Scan for the cell matching the given text and deliver its (x, y) coordinate at center. 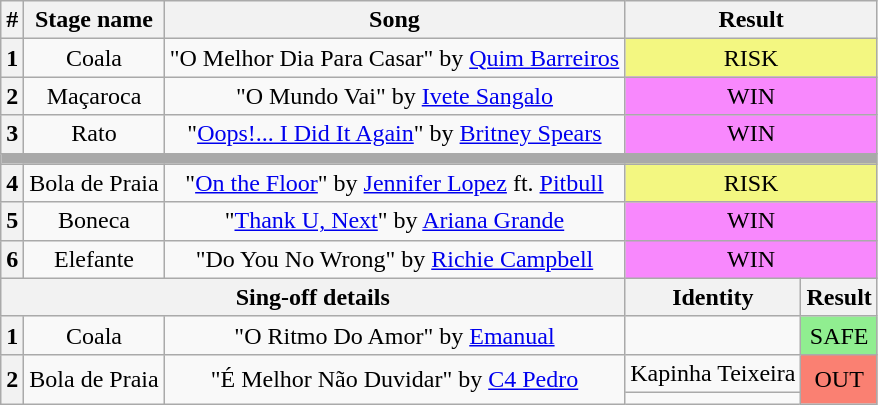
Kapinha Teixeira (713, 373)
"On the Floor" by Jennifer Lopez ft. Pitbull (394, 183)
Identity (713, 297)
"O Ritmo Do Amor" by Emanual (394, 335)
"O Mundo Vai" by Ivete Sangalo (394, 96)
Rato (94, 134)
6 (12, 259)
"Oops!... I Did It Again" by Britney Spears (394, 134)
4 (12, 183)
SAFE (839, 335)
Sing-off details (313, 297)
Boneca (94, 221)
Maçaroca (94, 96)
3 (12, 134)
"Do You No Wrong" by Richie Campbell (394, 259)
Elefante (94, 259)
"É Melhor Não Duvidar" by C4 Pedro (394, 378)
Song (394, 20)
"O Melhor Dia Para Casar" by Quim Barreiros (394, 58)
5 (12, 221)
# (12, 20)
OUT (839, 378)
Stage name (94, 20)
"Thank U, Next" by Ariana Grande (394, 221)
